Detect which cell encompasses the target text, then output its [X, Y] center coordinate. 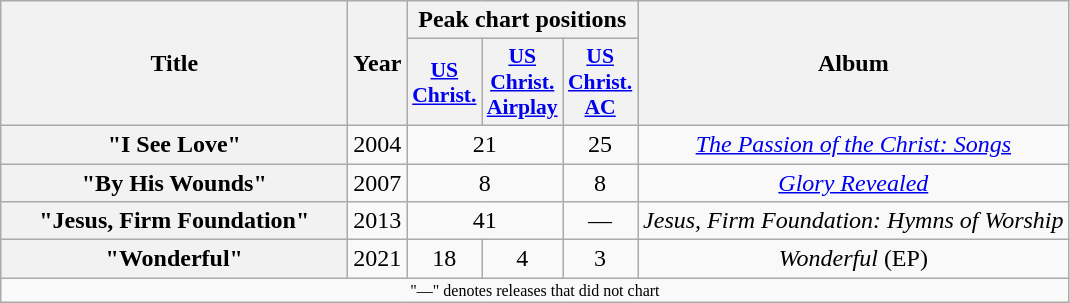
US Christ. AC [600, 82]
Peak chart positions [522, 20]
2004 [378, 144]
Jesus, Firm Foundation: Hymns of Worship [854, 221]
3 [600, 259]
"By His Wounds" [174, 183]
4 [522, 259]
Year [378, 64]
— [600, 221]
2007 [378, 183]
"Wonderful" [174, 259]
18 [444, 259]
US Christ. [444, 82]
Album [854, 64]
25 [600, 144]
2021 [378, 259]
"I See Love" [174, 144]
The Passion of the Christ: Songs [854, 144]
2013 [378, 221]
"—" denotes releases that did not chart [535, 290]
Title [174, 64]
21 [485, 144]
US Christ. Airplay [522, 82]
Wonderful (EP) [854, 259]
"Jesus, Firm Foundation" [174, 221]
41 [485, 221]
Glory Revealed [854, 183]
